Detect which cell encompasses the target text, then output its [X, Y] center coordinate. 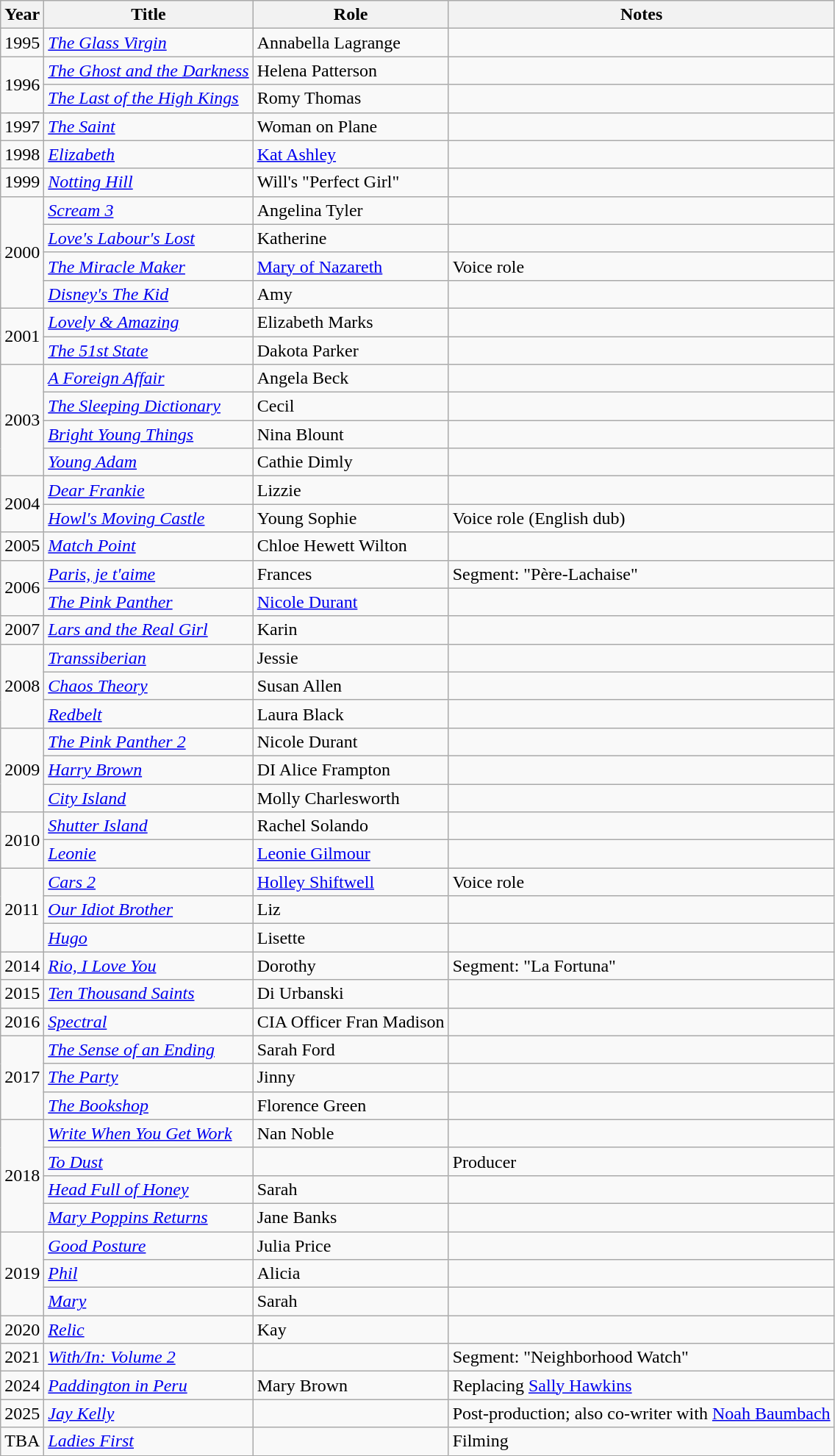
1996 [22, 85]
Filming [641, 1441]
The Pink Panther 2 [148, 742]
The Bookshop [148, 1105]
Julia Price [351, 1246]
Helena Patterson [351, 71]
Chaos Theory [148, 686]
Mary of Nazareth [351, 266]
Annabella Lagrange [351, 43]
2003 [22, 420]
Elizabeth [148, 154]
2008 [22, 686]
Nina Blount [351, 434]
Transsiberian [148, 658]
Woman on Plane [351, 126]
Segment: "La Fortuna" [641, 966]
Notting Hill [148, 182]
Jinny [351, 1077]
Will's "Perfect Girl" [351, 182]
Mary [148, 1302]
Amy [351, 294]
Howl's Moving Castle [148, 518]
TBA [22, 1441]
Rio, I Love You [148, 966]
2016 [22, 1022]
Lars and the Real Girl [148, 630]
Phil [148, 1274]
Angelina Tyler [351, 210]
Segment: "Neighborhood Watch" [641, 1358]
Bright Young Things [148, 434]
2020 [22, 1330]
The Party [148, 1077]
2004 [22, 504]
Match Point [148, 546]
City Island [148, 797]
The Miracle Maker [148, 266]
Notes [641, 15]
Shutter Island [148, 826]
2014 [22, 966]
Relic [148, 1330]
The Ghost and the Darkness [148, 71]
Florence Green [351, 1105]
Dakota Parker [351, 351]
Ladies First [148, 1441]
2007 [22, 630]
1995 [22, 43]
Alicia [351, 1274]
Title [148, 15]
2006 [22, 588]
Our Idiot Brother [148, 910]
Paris, je t'aime [148, 574]
The Last of the High Kings [148, 98]
Rachel Solando [351, 826]
Role [351, 15]
2019 [22, 1274]
Di Urbanski [351, 994]
Cathie Dimly [351, 462]
To Dust [148, 1161]
Dear Frankie [148, 490]
2024 [22, 1385]
2005 [22, 546]
The Saint [148, 126]
Laura Black [351, 714]
1997 [22, 126]
Scream 3 [148, 210]
Karin [351, 630]
The Glass Virgin [148, 43]
A Foreign Affair [148, 379]
Katherine [351, 238]
Redbelt [148, 714]
Replacing Sally Hawkins [641, 1385]
Romy Thomas [351, 98]
Write When You Get Work [148, 1133]
The Sleeping Dictionary [148, 406]
Harry Brown [148, 770]
Head Full of Honey [148, 1189]
The 51st State [148, 351]
Lovely & Amazing [148, 322]
Paddington in Peru [148, 1385]
2018 [22, 1175]
Cecil [351, 406]
Year [22, 15]
Liz [351, 910]
Molly Charlesworth [351, 797]
Spectral [148, 1022]
Voice role (English dub) [641, 518]
1998 [22, 154]
Segment: "Père-Lachaise" [641, 574]
With/In: Volume 2 [148, 1358]
2021 [22, 1358]
Disney's The Kid [148, 294]
2001 [22, 336]
Young Sophie [351, 518]
Mary Poppins Returns [148, 1217]
Holley Shiftwell [351, 882]
Jane Banks [351, 1217]
CIA Officer Fran Madison [351, 1022]
2015 [22, 994]
Ten Thousand Saints [148, 994]
2025 [22, 1413]
2011 [22, 910]
Post-production; also co-writer with Noah Baumbach [641, 1413]
Leonie [148, 854]
Kay [351, 1330]
1999 [22, 182]
Jay Kelly [148, 1413]
Cars 2 [148, 882]
Love's Labour's Lost [148, 238]
2017 [22, 1077]
Susan Allen [351, 686]
Hugo [148, 938]
Kat Ashley [351, 154]
Nan Noble [351, 1133]
Young Adam [148, 462]
Dorothy [351, 966]
DI Alice Frampton [351, 770]
The Pink Panther [148, 602]
2009 [22, 770]
Leonie Gilmour [351, 854]
Elizabeth Marks [351, 322]
Lizzie [351, 490]
Sarah Ford [351, 1050]
Producer [641, 1161]
2010 [22, 840]
Chloe Hewett Wilton [351, 546]
The Sense of an Ending [148, 1050]
2000 [22, 252]
Mary Brown [351, 1385]
Jessie [351, 658]
Lisette [351, 938]
Angela Beck [351, 379]
Good Posture [148, 1246]
Frances [351, 574]
